Search for the cell housing the specified text and yield its [x, y] center coordinate. 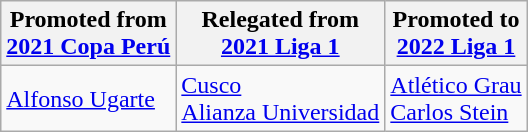
Promoted to2022 Liga 1 [456, 34]
Alfonso Ugarte [88, 98]
Relegated from2021 Liga 1 [280, 34]
Promoted from2021 Copa Perú [88, 34]
Cusco Alianza Universidad [280, 98]
Atlético Grau Carlos Stein [456, 98]
